Find where the given text appears and provide that cell's center as [X, Y] coordinate. 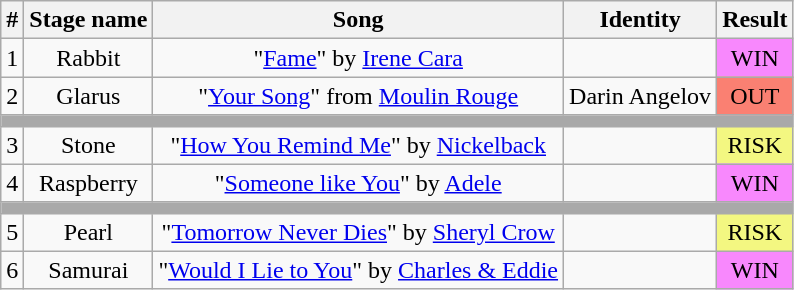
Song [358, 20]
"Your Song" from Moulin Rouge [358, 96]
Glarus [88, 96]
"Would I Lie to You" by Charles & Eddie [358, 270]
5 [12, 232]
Samurai [88, 270]
1 [12, 58]
2 [12, 96]
Identity [640, 20]
# [12, 20]
3 [12, 145]
Darin Angelov [640, 96]
6 [12, 270]
"Fame" by Irene Cara [358, 58]
Pearl [88, 232]
Raspberry [88, 183]
"How You Remind Me" by Nickelback [358, 145]
Stage name [88, 20]
"Someone like You" by Adele [358, 183]
"Tomorrow Never Dies" by Sheryl Crow [358, 232]
Stone [88, 145]
OUT [755, 96]
Rabbit [88, 58]
Result [755, 20]
4 [12, 183]
